Return [x, y] of the center of cell containing provided text 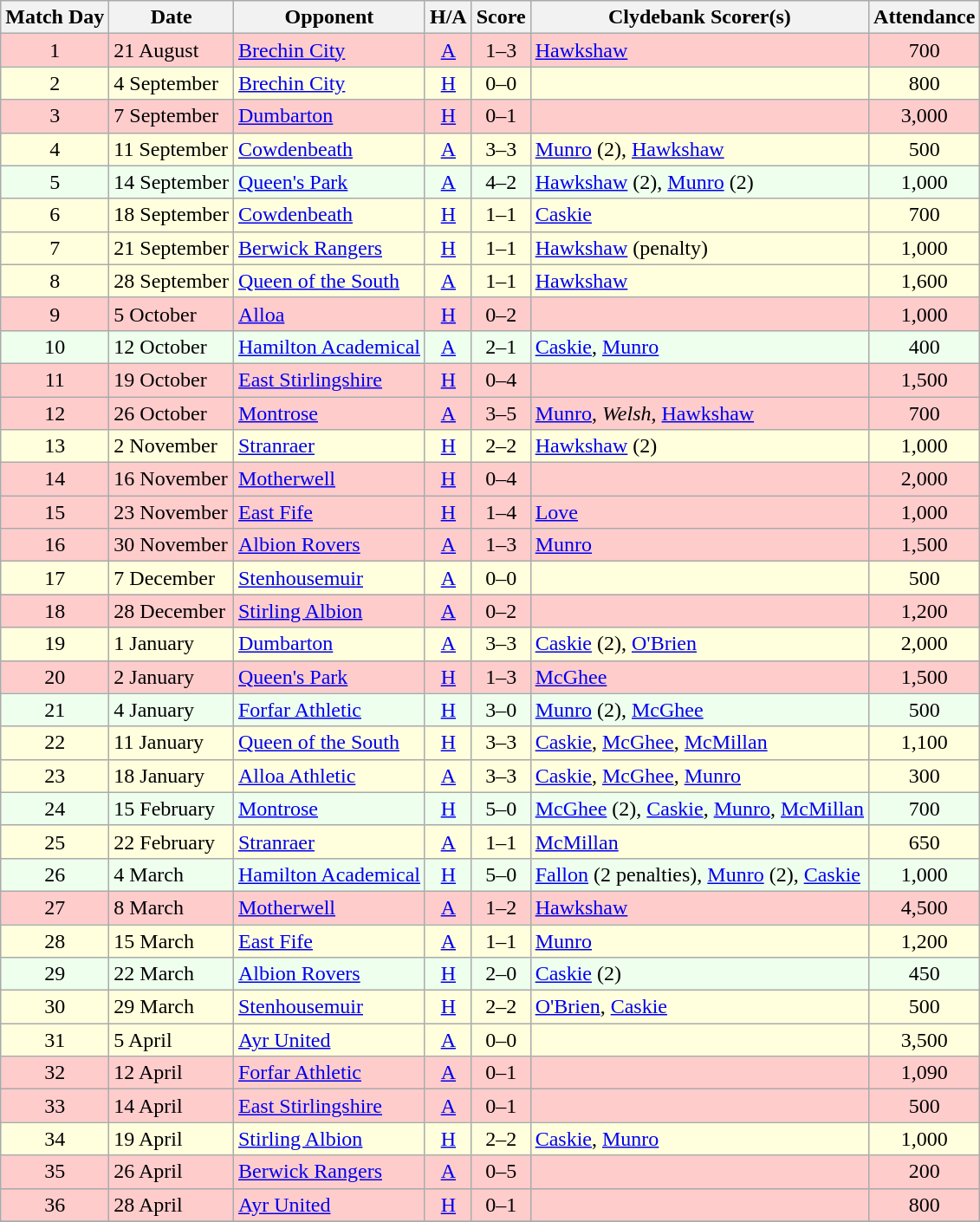
Hawkshaw (2) [699, 446]
22 March [172, 974]
McGhee (2), Caskie, Munro, McMillan [699, 809]
26 April [172, 1172]
1–2 [501, 907]
Opponent [329, 17]
15 March [172, 940]
0–5 [501, 1172]
28 December [172, 611]
2–1 [501, 347]
Alloa Athletic [329, 776]
Munro (2), Hawkshaw [699, 149]
Match Day [55, 17]
34 [55, 1139]
Love [699, 512]
26 [55, 874]
Date [172, 17]
Caskie (2) [699, 974]
27 [55, 907]
6 [55, 215]
14 April [172, 1106]
3 [55, 116]
23 [55, 776]
400 [925, 347]
31 [55, 1040]
9 [55, 314]
Hawkshaw (penalty) [699, 248]
30 [55, 1007]
15 [55, 512]
Munro, Welsh, Hawkshaw [699, 413]
19 October [172, 380]
12 April [172, 1073]
200 [925, 1172]
17 [55, 578]
36 [55, 1205]
33 [55, 1106]
4 March [172, 874]
28 [55, 940]
18 [55, 611]
16 November [172, 479]
McGhee [699, 677]
23 November [172, 512]
24 [55, 809]
3–0 [501, 710]
29 March [172, 1007]
3–5 [501, 413]
5 April [172, 1040]
4 January [172, 710]
3,500 [925, 1040]
7 December [172, 578]
2 January [172, 677]
Munro (2), McGhee [699, 710]
29 [55, 974]
13 [55, 446]
2–0 [501, 974]
15 February [172, 809]
7 September [172, 116]
4 [55, 149]
Attendance [925, 17]
25 [55, 842]
2 [55, 83]
8 March [172, 907]
650 [925, 842]
14 [55, 479]
22 February [172, 842]
32 [55, 1073]
5 October [172, 314]
5 [55, 182]
1,600 [925, 281]
1,090 [925, 1073]
4 September [172, 83]
12 October [172, 347]
35 [55, 1172]
H/A [448, 17]
18 September [172, 215]
Caskie, McGhee, Munro [699, 776]
22 [55, 743]
1–4 [501, 512]
300 [925, 776]
19 [55, 644]
11 [55, 380]
Caskie (2), O'Brien [699, 644]
4,500 [925, 907]
2 November [172, 446]
30 November [172, 545]
12 [55, 413]
21 August [172, 50]
1,100 [925, 743]
Caskie, McGhee, McMillan [699, 743]
10 [55, 347]
21 September [172, 248]
16 [55, 545]
19 April [172, 1139]
4–2 [501, 182]
McMillan [699, 842]
O'Brien, Caskie [699, 1007]
1 January [172, 644]
28 April [172, 1205]
11 January [172, 743]
Score [501, 17]
18 January [172, 776]
21 [55, 710]
26 October [172, 413]
28 September [172, 281]
11 September [172, 149]
Clydebank Scorer(s) [699, 17]
Fallon (2 penalties), Munro (2), Caskie [699, 874]
Alloa [329, 314]
8 [55, 281]
Hawkshaw (2), Munro (2) [699, 182]
Caskie [699, 215]
20 [55, 677]
14 September [172, 182]
3,000 [925, 116]
450 [925, 974]
1 [55, 50]
7 [55, 248]
